Search for the cell housing the specified text and yield its [X, Y] center coordinate. 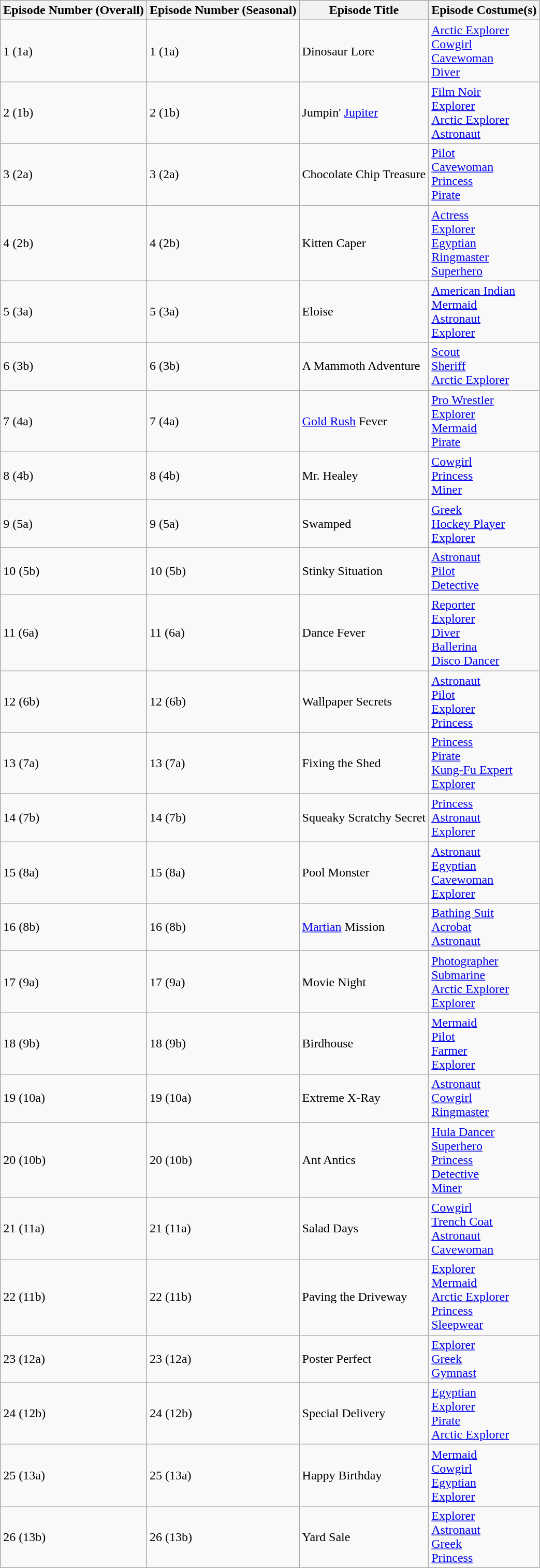
CowgirlPrincessMiner [484, 476]
ScoutSheriffArctic Explorer [484, 366]
Stinky Situation [364, 571]
MermaidPilotFarmerExplorer [484, 1043]
Extreme X-Ray [364, 1098]
Yard Sale [364, 1536]
Gold Rush Fever [364, 421]
AstronautEgyptianCavewomanExplorer [484, 872]
Ant Antics [364, 1160]
Squeaky Scratchy Secret [364, 818]
Greek Hockey PlayerExplorer [484, 523]
ExplorerMermaidArctic ExplorerPrincessSleepwear [484, 1297]
Bathing SuitAcrobatAstronaut [484, 927]
Pool Monster [364, 872]
Film NoirExplorerArctic ExplorerAstronaut [484, 113]
PrincessAstronautExplorer [484, 818]
Eloise [364, 312]
PhotographerSubmarineArctic ExplorerExplorer [484, 982]
AstronautCowgirlRingmaster [484, 1098]
Swamped [364, 523]
Jumpin' Jupiter [364, 113]
Birdhouse [364, 1043]
AstronautPilotDetective [484, 571]
PrincessPirateKung-Fu ExpertExplorer [484, 764]
CowgirlTrench CoatAstronautCavewoman [484, 1229]
Dinosaur Lore [364, 51]
ExplorerGreekGymnast [484, 1359]
Episode Costume(s) [484, 10]
American IndianMermaidAstronautExplorer [484, 312]
Fixing the Shed [364, 764]
PilotCavewomanPrincessPirate [484, 174]
Hula DancerSuperheroPrincessDetectiveMiner [484, 1160]
Episode Title [364, 10]
Martian Mission [364, 927]
Salad Days [364, 1229]
Mr. Healey [364, 476]
Episode Number (Overall) [74, 10]
Dance Fever [364, 632]
Arctic ExplorerCowgirlCavewomanDiver [484, 51]
Wallpaper Secrets [364, 701]
Happy Birthday [364, 1475]
EgyptianExplorerPirateArctic Explorer [484, 1413]
Special Delivery [364, 1413]
Paving the Driveway [364, 1297]
Chocolate Chip Treasure [364, 174]
ExplorerAstronautGreekPrincess [484, 1536]
MermaidCowgirlEgyptianExplorer [484, 1475]
ActressExplorerEgyptianRingmasterSuperhero [484, 243]
Poster Perfect [364, 1359]
ReporterExplorerDiverBallerinaDisco Dancer [484, 632]
Pro WrestlerExplorerMermaidPirate [484, 421]
Kitten Caper [364, 243]
AstronautPilotExplorerPrincess [484, 701]
Episode Number (Seasonal) [223, 10]
Movie Night [364, 982]
A Mammoth Adventure [364, 366]
